Locate the cell with the specified text and output its [X, Y] center coordinate. 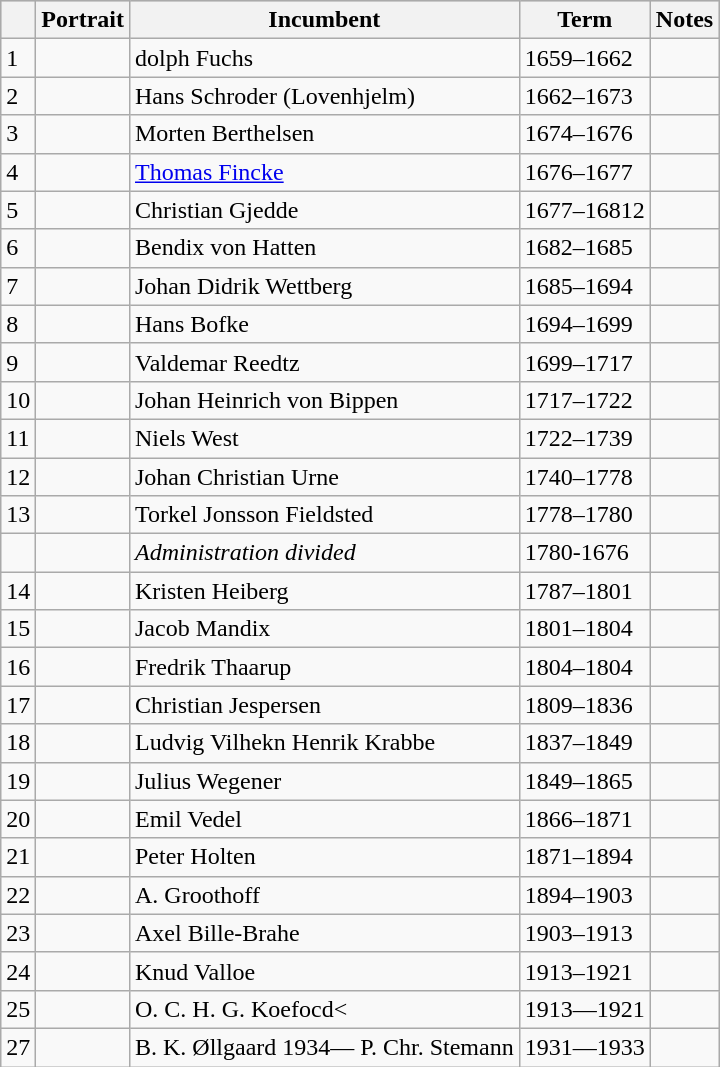
1 [18, 58]
1682–1685 [584, 248]
Bendix von Hatten [324, 248]
Christian Gjedde [324, 210]
dolph Fuchs [324, 58]
Niels West [324, 438]
Hans Bofke [324, 324]
1809–1836 [584, 705]
Term [584, 20]
Portrait [83, 20]
1685–1694 [584, 286]
1778–1780 [584, 515]
1677–16812 [584, 210]
1699–1717 [584, 362]
1837–1849 [584, 743]
23 [18, 933]
14 [18, 591]
19 [18, 781]
1717–1722 [584, 400]
Administration divided [324, 553]
25 [18, 1009]
1913—1921 [584, 1009]
16 [18, 667]
Emil Vedel [324, 819]
Valdemar Reedtz [324, 362]
Julius Wegener [324, 781]
6 [18, 248]
17 [18, 705]
11 [18, 438]
Notes [684, 20]
5 [18, 210]
1740–1778 [584, 477]
15 [18, 629]
1894–1903 [584, 895]
13 [18, 515]
22 [18, 895]
20 [18, 819]
Fredrik Thaarup [324, 667]
4 [18, 172]
24 [18, 971]
Christian Jespersen [324, 705]
1801–1804 [584, 629]
3 [18, 134]
Kristen Heiberg [324, 591]
2 [18, 96]
9 [18, 362]
Knud Valloe [324, 971]
Peter Holten [324, 857]
B. K. Øllgaard 1934— P. Chr. Stemann [324, 1047]
1903–1913 [584, 933]
1659–1662 [584, 58]
27 [18, 1047]
1866–1871 [584, 819]
7 [18, 286]
Johan Heinrich von Bippen [324, 400]
Incumbent [324, 20]
Thomas Fincke [324, 172]
1913–1921 [584, 971]
O. C. H. G. Koefocd< [324, 1009]
1931—1933 [584, 1047]
Torkel Jonsson Fieldsted [324, 515]
1780-1676 [584, 553]
Hans Schroder (Lovenhjelm) [324, 96]
1694–1699 [584, 324]
1722–1739 [584, 438]
1787–1801 [584, 591]
Morten Berthelsen [324, 134]
Johan Didrik Wettberg [324, 286]
21 [18, 857]
12 [18, 477]
A. Groothoff [324, 895]
8 [18, 324]
Axel Bille-Brahe [324, 933]
1849–1865 [584, 781]
1674–1676 [584, 134]
Jacob Mandix [324, 629]
18 [18, 743]
1676–1677 [584, 172]
1804–1804 [584, 667]
Johan Christian Urne [324, 477]
1662–1673 [584, 96]
10 [18, 400]
Ludvig Vilhekn Henrik Krabbe [324, 743]
1871–1894 [584, 857]
